Detect which cell encompasses the target text, then output its (x, y) center coordinate. 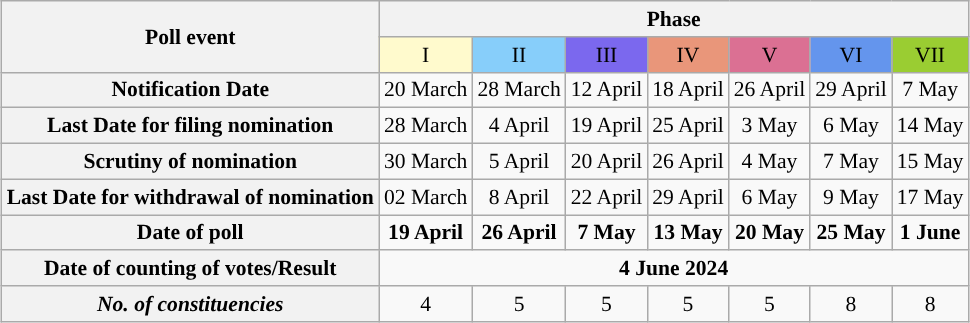
4 June 2024 (674, 268)
20 March (426, 90)
14 May (930, 126)
IV (688, 54)
5 April (518, 161)
Poll event (190, 36)
Phase (674, 19)
Date of poll (190, 232)
II (518, 54)
III (606, 54)
02 March (426, 197)
20 April (606, 161)
18 April (688, 90)
15 May (930, 161)
9 May (850, 197)
Last Date for filing nomination (190, 126)
4 April (518, 126)
17 May (930, 197)
VI (850, 54)
V (770, 54)
13 May (688, 232)
VII (930, 54)
25 April (688, 126)
30 March (426, 161)
4 (426, 304)
4 May (770, 161)
Last Date for withdrawal of nomination (190, 197)
25 May (850, 232)
Date of counting of votes/Result (190, 268)
Notification Date (190, 90)
I (426, 54)
20 May (770, 232)
12 April (606, 90)
No. of constituencies (190, 304)
Scrutiny of nomination (190, 161)
8 April (518, 197)
22 April (606, 197)
1 June (930, 232)
3 May (770, 126)
